Identify which cell holds the provided text, then report its (x, y) central coordinate. 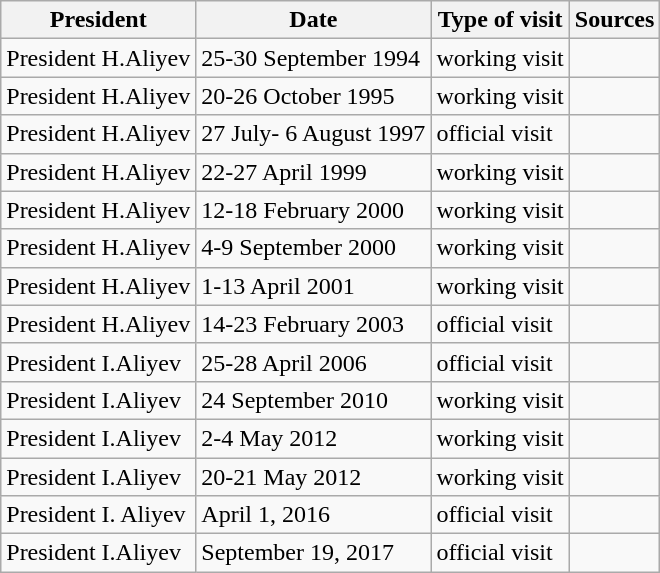
25-28 April 2006 (314, 362)
1-13 April 2001 (314, 286)
20-21 May 2012 (314, 477)
September 19, 2017 (314, 553)
President (98, 20)
14-23 February 2003 (314, 324)
27 July- 6 August 1997 (314, 134)
Type of visit (500, 20)
24 September 2010 (314, 400)
April 1, 2016 (314, 515)
12-18 February 2000 (314, 210)
2-4 May 2012 (314, 438)
22-27 April 1999 (314, 172)
4-9 September 2000 (314, 248)
25-30 September 1994 (314, 58)
Date (314, 20)
President I. Aliyev (98, 515)
Sources (614, 20)
20-26 October 1995 (314, 96)
